Output the (x, y) coordinate of the center of the cell containing the given text.  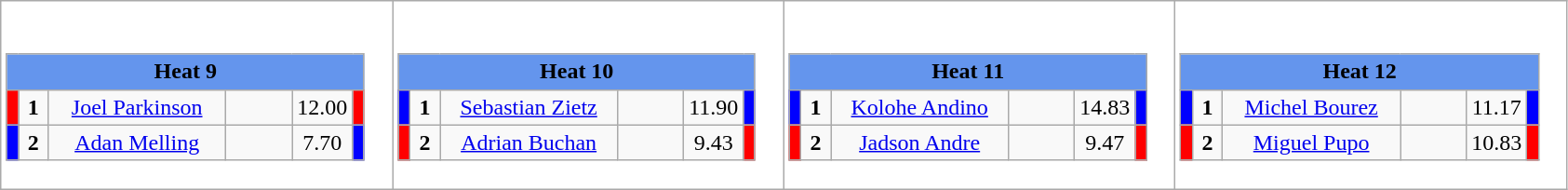
Michel Bourez (1312, 107)
Heat 10 (577, 72)
Jadson Andre (919, 142)
11.17 (1496, 107)
Heat 9 1 Joel Parkinson 12.00 2 Adan Melling 7.70 (197, 95)
Heat 12 1 Michel Bourez 11.17 2 Miguel Pupo 10.83 (1372, 95)
7.70 (322, 142)
10.83 (1496, 142)
Kolohe Andino (919, 107)
12.00 (322, 107)
9.43 (714, 142)
Sebastian Zietz (529, 107)
Heat 12 (1360, 72)
Heat 11 (968, 72)
Miguel Pupo (1312, 142)
Heat 10 1 Sebastian Zietz 11.90 2 Adrian Buchan 9.43 (588, 95)
14.83 (1106, 107)
Heat 9 (185, 72)
11.90 (714, 107)
Heat 11 1 Kolohe Andino 14.83 2 Jadson Andre 9.47 (979, 95)
Adan Melling (138, 142)
Joel Parkinson (138, 107)
Adrian Buchan (529, 142)
9.47 (1106, 142)
